Scan for the cell matching the given text and deliver its [X, Y] coordinate at center. 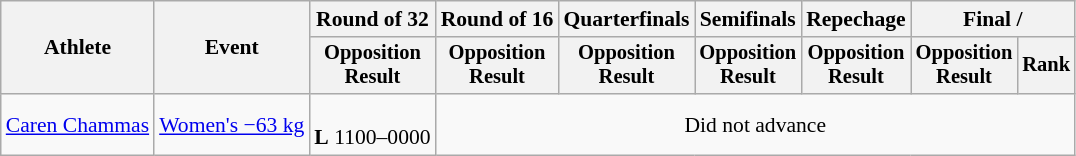
Round of 16 [498, 19]
Caren Chammas [78, 124]
Did not advance [756, 124]
Event [232, 48]
Quarterfinals [626, 19]
Women's −63 kg [232, 124]
L 1100–0000 [372, 124]
Rank [1046, 66]
Athlete [78, 48]
Round of 32 [372, 19]
Final / [993, 19]
Repechage [856, 19]
Semifinals [748, 19]
